For the text-containing cell, return its midpoint in [x, y] coordinate format. 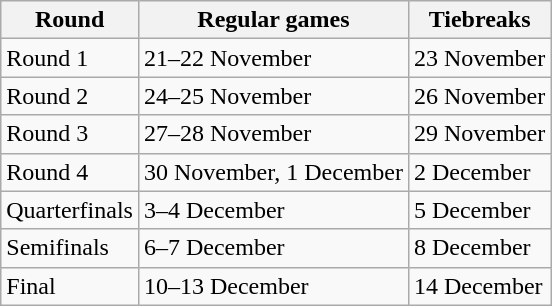
6–7 December [273, 248]
Final [70, 286]
Round 2 [70, 96]
Regular games [273, 20]
24–25 November [273, 96]
3–4 December [273, 210]
8 December [479, 248]
29 November [479, 134]
2 December [479, 172]
Round 1 [70, 58]
10–13 December [273, 286]
27–28 November [273, 134]
26 November [479, 96]
Semifinals [70, 248]
14 December [479, 286]
23 November [479, 58]
21–22 November [273, 58]
Quarterfinals [70, 210]
Tiebreaks [479, 20]
Round 3 [70, 134]
Round 4 [70, 172]
5 December [479, 210]
30 November, 1 December [273, 172]
Round [70, 20]
